Provide the (X, Y) coordinate of the cell's center where the given text is located.  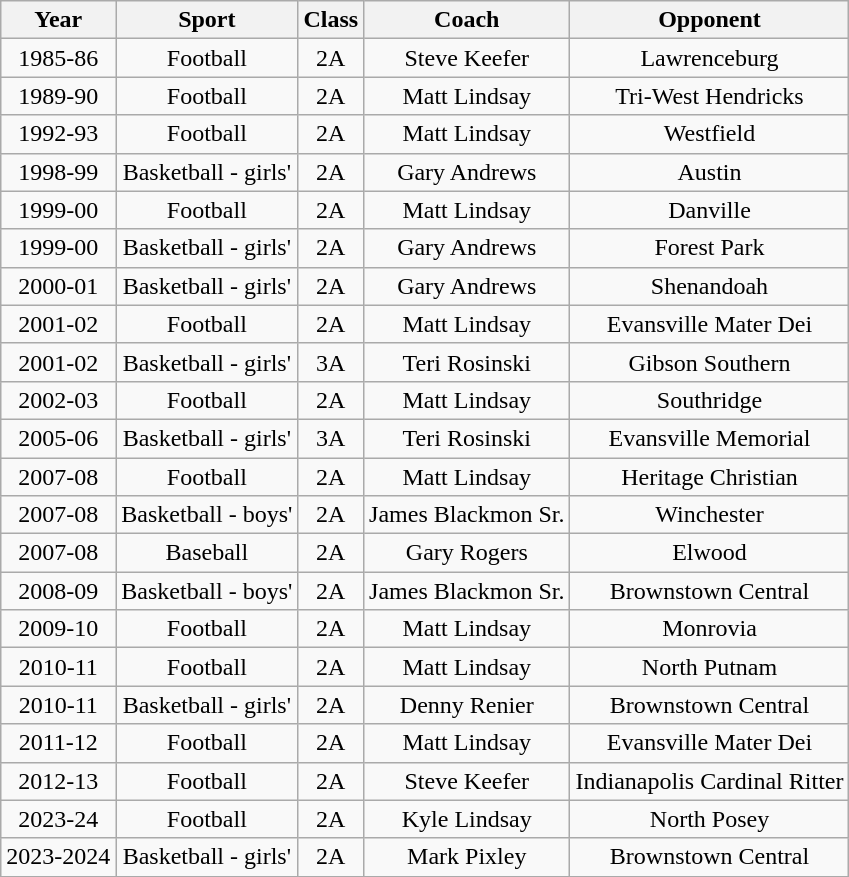
Monrovia (710, 629)
Westfield (710, 134)
2005-06 (58, 438)
2023-24 (58, 819)
Winchester (710, 515)
2023-2024 (58, 857)
Lawrenceburg (710, 58)
Sport (207, 20)
Opponent (710, 20)
North Posey (710, 819)
2012-13 (58, 781)
Heritage Christian (710, 477)
Southridge (710, 400)
1998-99 (58, 172)
Kyle Lindsay (467, 819)
1992-93 (58, 134)
Coach (467, 20)
2000-01 (58, 286)
1985-86 (58, 58)
Indianapolis Cardinal Ritter (710, 781)
Denny Renier (467, 705)
Mark Pixley (467, 857)
Year (58, 20)
2011-12 (58, 743)
North Putnam (710, 667)
Danville (710, 210)
Baseball (207, 553)
2009-10 (58, 629)
Gibson Southern (710, 362)
Gary Rogers (467, 553)
Shenandoah (710, 286)
Class (331, 20)
1989-90 (58, 96)
Tri-West Hendricks (710, 96)
Forest Park (710, 248)
Elwood (710, 553)
2002-03 (58, 400)
Austin (710, 172)
Evansville Memorial (710, 438)
2008-09 (58, 591)
